Search for the cell housing the specified text and yield its (X, Y) center coordinate. 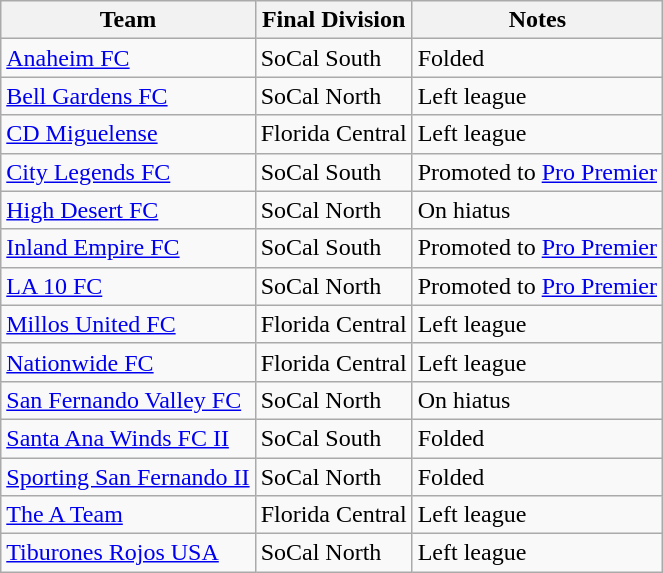
Bell Gardens FC (128, 96)
High Desert FC (128, 210)
San Fernando Valley FC (128, 400)
LA 10 FC (128, 286)
Final Division (334, 20)
Santa Ana Winds FC II (128, 438)
Nationwide FC (128, 362)
Sporting San Fernando II (128, 477)
Anaheim FC (128, 58)
Notes (537, 20)
Inland Empire FC (128, 248)
The A Team (128, 515)
Team (128, 20)
CD Miguelense (128, 134)
Millos United FC (128, 324)
City Legends FC (128, 172)
Tiburones Rojos USA (128, 553)
